Identify which cell holds the provided text, then report its [x, y] central coordinate. 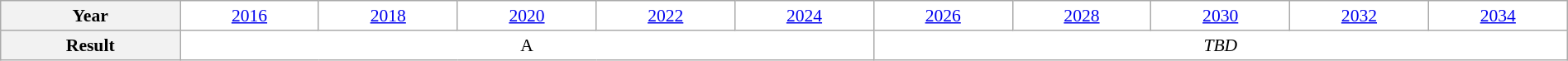
2026 [943, 16]
2034 [1498, 16]
2022 [666, 16]
2016 [250, 16]
A [528, 45]
2018 [388, 16]
Result [91, 45]
TBD [1221, 45]
2020 [527, 16]
2024 [805, 16]
2032 [1360, 16]
Year [91, 16]
2030 [1221, 16]
2028 [1082, 16]
